From the cell containing the given text, extract its center point as (X, Y) coordinate. 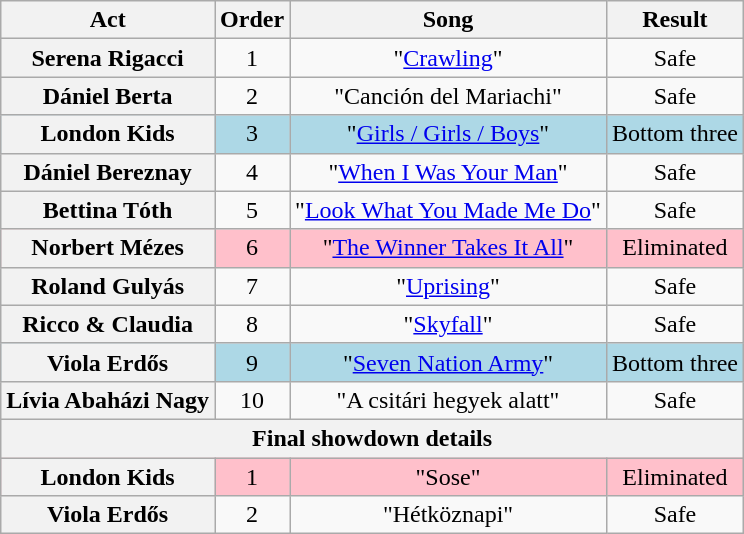
10 (252, 400)
"Seven Nation Army" (448, 362)
Act (108, 20)
8 (252, 324)
Serena Rigacci (108, 58)
Bettina Tóth (108, 210)
"The Winner Takes It All" (448, 248)
"Canción del Mariachi" (448, 96)
Dániel Bereznay (108, 172)
Norbert Mézes (108, 248)
Lívia Abaházi Nagy (108, 400)
Order (252, 20)
3 (252, 134)
"Skyfall" (448, 324)
"Uprising" (448, 286)
"Crawling" (448, 58)
Ricco & Claudia (108, 324)
6 (252, 248)
9 (252, 362)
Song (448, 20)
"A csitári hegyek alatt" (448, 400)
7 (252, 286)
"Look What You Made Me Do" (448, 210)
"Sose" (448, 477)
Roland Gulyás (108, 286)
Dániel Berta (108, 96)
4 (252, 172)
"Hétköznapi" (448, 515)
Final showdown details (372, 438)
"When I Was Your Man" (448, 172)
5 (252, 210)
Result (674, 20)
"Girls / Girls / Boys" (448, 134)
